Return the [x, y] coordinate for the center point of the cell that contains the specified text.  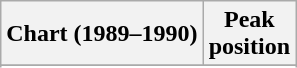
Peak position [249, 34]
Chart (1989–1990) [102, 34]
